Pinpoint the cell where the given text exists, returning its [X, Y] midpoint coordinate. 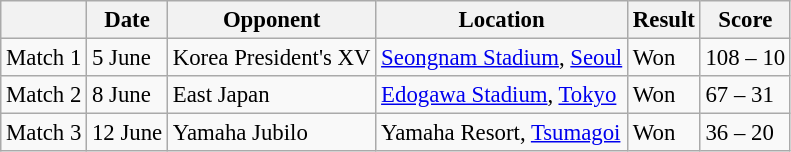
Korea President's XV [271, 58]
Match 3 [44, 133]
Edogawa Stadium, Tokyo [502, 95]
Seongnam Stadium, Seoul [502, 58]
Result [664, 20]
67 – 31 [745, 95]
Yamaha Jubilo [271, 133]
8 June [128, 95]
Date [128, 20]
Location [502, 20]
12 June [128, 133]
East Japan [271, 95]
36 – 20 [745, 133]
Yamaha Resort, Tsumagoi [502, 133]
Match 2 [44, 95]
108 – 10 [745, 58]
Opponent [271, 20]
5 June [128, 58]
Match 1 [44, 58]
Score [745, 20]
